Extract the [X, Y] coordinate from the center of the cell holding the provided text.  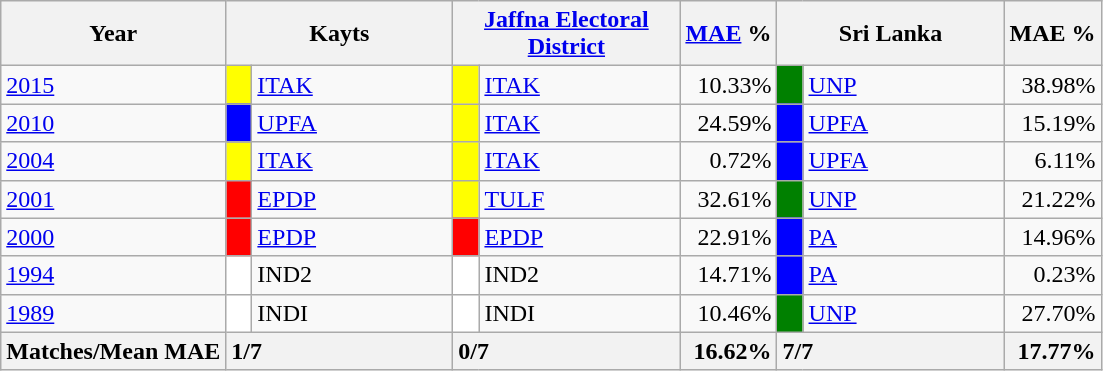
1994 [114, 275]
15.19% [1052, 123]
Sri Lanka [890, 34]
Jaffna Electoral District [566, 34]
27.70% [1052, 313]
0.72% [728, 161]
1/7 [340, 351]
2000 [114, 237]
14.96% [1052, 237]
2004 [114, 161]
2015 [114, 85]
22.91% [728, 237]
32.61% [728, 199]
0.23% [1052, 275]
14.71% [728, 275]
24.59% [728, 123]
1989 [114, 313]
Year [114, 34]
17.77% [1052, 351]
16.62% [728, 351]
0/7 [566, 351]
38.98% [1052, 85]
Matches/Mean MAE [114, 351]
10.46% [728, 313]
6.11% [1052, 161]
TULF [580, 199]
7/7 [890, 351]
21.22% [1052, 199]
2001 [114, 199]
Kayts [340, 34]
2010 [114, 123]
10.33% [728, 85]
